Find where the given text appears and provide that cell's center as [x, y] coordinate. 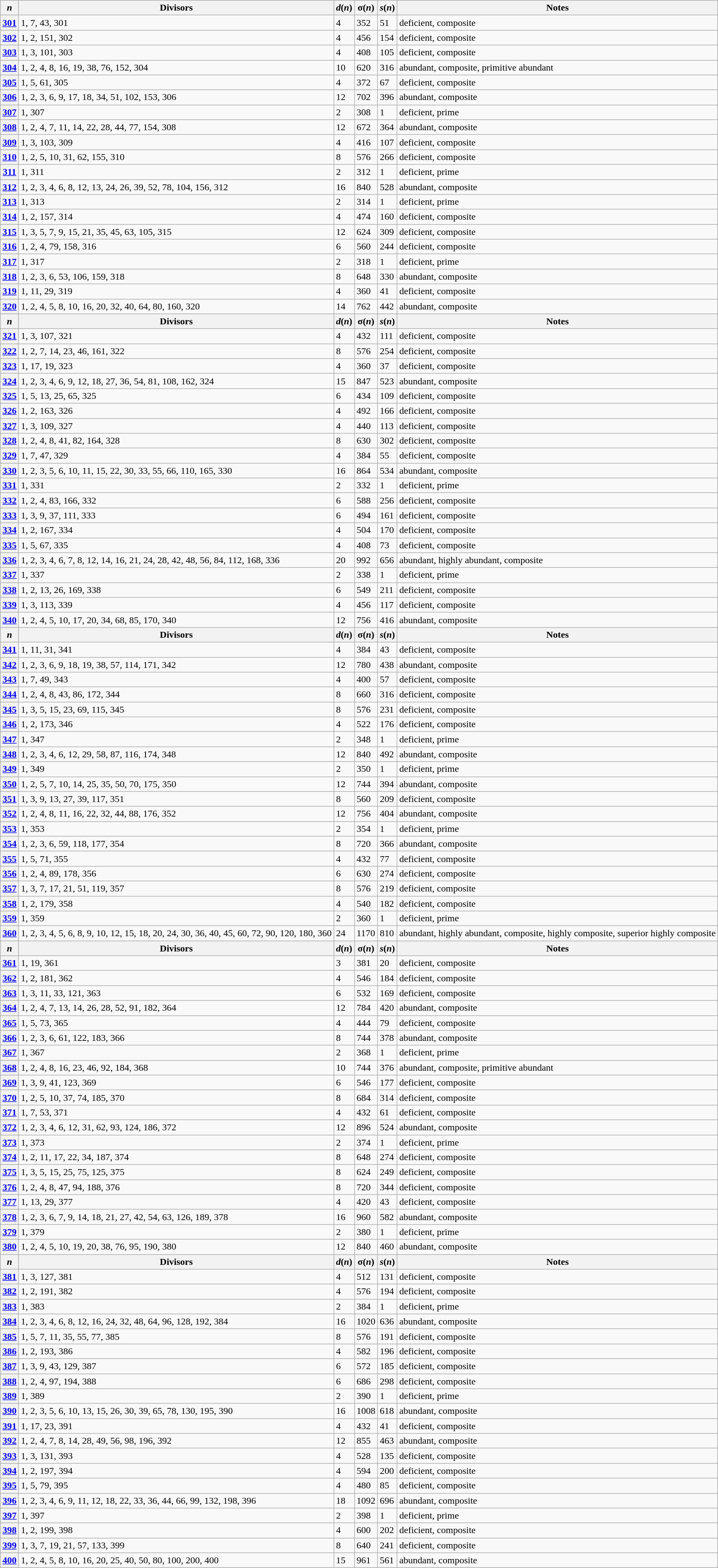
1, 2, 181, 362 [177, 978]
1, 5, 67, 335 [177, 545]
992 [366, 560]
326 [9, 411]
304 [9, 67]
389 [9, 1396]
1, 7, 49, 343 [177, 680]
379 [9, 1232]
24 [344, 933]
1, 373 [177, 1142]
1, 379 [177, 1232]
1, 2, 3, 6, 59, 118, 177, 354 [177, 844]
1, 311 [177, 172]
184 [387, 978]
365 [9, 1023]
1, 2, 173, 346 [177, 724]
176 [387, 724]
1, 2, 3, 4, 6, 9, 12, 18, 27, 36, 54, 81, 108, 162, 324 [177, 381]
377 [9, 1202]
620 [366, 67]
561 [387, 1560]
1, 7, 43, 301 [177, 23]
1, 2, 4, 83, 166, 332 [177, 500]
1, 2, 13, 26, 169, 338 [177, 590]
315 [9, 232]
522 [366, 724]
640 [366, 1545]
334 [9, 530]
367 [9, 1053]
185 [387, 1366]
1, 2, 4, 5, 10, 19, 20, 38, 76, 95, 190, 380 [177, 1247]
202 [387, 1530]
37 [387, 366]
105 [387, 53]
3 [344, 963]
549 [366, 590]
307 [9, 112]
113 [387, 426]
346 [9, 724]
342 [9, 665]
1, 2, 3, 4, 5, 6, 8, 9, 10, 12, 15, 18, 20, 24, 30, 36, 40, 45, 60, 72, 90, 120, 180, 360 [177, 933]
1, 5, 71, 355 [177, 859]
1, 2, 3, 4, 6, 8, 12, 16, 24, 32, 48, 64, 96, 128, 192, 384 [177, 1321]
1, 2, 4, 5, 8, 10, 16, 20, 32, 40, 64, 80, 160, 320 [177, 306]
444 [366, 1023]
702 [366, 97]
810 [387, 933]
298 [387, 1381]
1, 3, 127, 381 [177, 1277]
896 [366, 1127]
51 [387, 23]
301 [9, 23]
600 [366, 1530]
1, 2, 3, 6, 9, 17, 18, 34, 51, 102, 153, 306 [177, 97]
362 [9, 978]
1, 2, 4, 8, 43, 86, 172, 344 [177, 695]
386 [9, 1351]
696 [387, 1501]
434 [366, 396]
166 [387, 411]
336 [9, 560]
1, 3, 7, 17, 21, 51, 119, 357 [177, 888]
345 [9, 709]
1, 3, 9, 43, 129, 387 [177, 1366]
1, 2, 7, 14, 23, 46, 161, 322 [177, 351]
1, 2, 5, 10, 31, 62, 155, 310 [177, 157]
1, 2, 157, 314 [177, 217]
331 [9, 486]
1, 2, 193, 386 [177, 1351]
370 [9, 1097]
373 [9, 1142]
161 [387, 515]
327 [9, 426]
1, 3, 107, 321 [177, 336]
194 [387, 1292]
1, 3, 11, 33, 121, 363 [177, 993]
79 [387, 1023]
1, 7, 53, 371 [177, 1112]
77 [387, 859]
319 [9, 291]
337 [9, 575]
660 [366, 695]
363 [9, 993]
1, 5, 73, 365 [177, 1023]
1, 3, 7, 19, 21, 57, 133, 399 [177, 1545]
1, 3, 5, 7, 9, 15, 21, 35, 45, 63, 105, 315 [177, 232]
1, 3, 131, 393 [177, 1456]
534 [387, 471]
1, 2, 3, 5, 6, 10, 13, 15, 26, 30, 39, 65, 78, 130, 195, 390 [177, 1411]
1, 2, 4, 89, 178, 356 [177, 873]
317 [9, 262]
219 [387, 888]
1, 2, 197, 394 [177, 1471]
1, 383 [177, 1306]
392 [9, 1441]
780 [366, 665]
1, 3, 113, 339 [177, 605]
474 [366, 217]
358 [9, 903]
1, 3, 5, 15, 23, 69, 115, 345 [177, 709]
18 [344, 1501]
266 [387, 157]
1, 2, 4, 8, 11, 16, 22, 32, 44, 88, 176, 352 [177, 814]
504 [366, 530]
480 [366, 1486]
1, 17, 19, 323 [177, 366]
1, 5, 7, 11, 35, 55, 77, 385 [177, 1336]
1, 2, 5, 10, 37, 74, 185, 370 [177, 1097]
359 [9, 919]
540 [366, 903]
1, 2, 3, 4, 6, 7, 8, 12, 14, 16, 21, 24, 28, 42, 48, 56, 84, 112, 168, 336 [177, 560]
1, 389 [177, 1396]
1, 2, 199, 398 [177, 1530]
231 [387, 709]
1, 2, 5, 7, 10, 14, 25, 35, 50, 70, 175, 350 [177, 784]
169 [387, 993]
209 [387, 799]
532 [366, 993]
322 [9, 351]
1, 2, 151, 302 [177, 38]
353 [9, 829]
1, 2, 4, 5, 8, 10, 16, 20, 25, 40, 50, 80, 100, 200, 400 [177, 1560]
357 [9, 888]
636 [387, 1321]
200 [387, 1471]
154 [387, 38]
313 [9, 202]
1, 2, 4, 7, 13, 14, 26, 28, 52, 91, 182, 364 [177, 1008]
1, 2, 3, 6, 53, 106, 159, 318 [177, 276]
1, 7, 47, 329 [177, 456]
1, 2, 4, 8, 41, 82, 164, 328 [177, 441]
961 [366, 1560]
393 [9, 1456]
303 [9, 53]
1008 [366, 1411]
341 [9, 649]
438 [387, 665]
1, 2, 4, 5, 10, 17, 20, 34, 68, 85, 170, 340 [177, 620]
463 [387, 1441]
512 [366, 1277]
305 [9, 82]
361 [9, 963]
abundant, highly abundant, composite [558, 560]
57 [387, 680]
385 [9, 1336]
254 [387, 351]
1, 2, 3, 4, 6, 8, 12, 13, 24, 26, 39, 52, 78, 104, 156, 312 [177, 187]
1, 2, 4, 8, 16, 19, 38, 76, 152, 304 [177, 67]
1, 307 [177, 112]
329 [9, 456]
399 [9, 1545]
382 [9, 1292]
395 [9, 1486]
1, 2, 11, 17, 22, 34, 187, 374 [177, 1157]
618 [387, 1411]
1, 2, 3, 4, 6, 9, 11, 12, 18, 22, 33, 36, 44, 66, 99, 132, 198, 396 [177, 1501]
328 [9, 441]
1, 3, 101, 303 [177, 53]
1, 2, 4, 7, 11, 14, 22, 28, 44, 77, 154, 308 [177, 127]
177 [387, 1082]
864 [366, 471]
249 [387, 1172]
abundant, highly abundant, composite, highly composite, superior highly composite [558, 933]
1, 5, 79, 395 [177, 1486]
1, 353 [177, 829]
371 [9, 1112]
135 [387, 1456]
333 [9, 515]
1, 5, 13, 25, 65, 325 [177, 396]
1, 3, 5, 15, 25, 75, 125, 375 [177, 1172]
1, 2, 4, 79, 158, 316 [177, 247]
310 [9, 157]
656 [387, 560]
388 [9, 1381]
1, 2, 3, 6, 7, 9, 14, 18, 21, 27, 42, 54, 63, 126, 189, 378 [177, 1217]
1, 3, 9, 37, 111, 333 [177, 515]
343 [9, 680]
355 [9, 859]
1, 331 [177, 486]
306 [9, 97]
1, 11, 31, 341 [177, 649]
1, 337 [177, 575]
256 [387, 500]
1, 2, 3, 6, 9, 18, 19, 38, 57, 114, 171, 342 [177, 665]
375 [9, 1172]
1, 2, 191, 382 [177, 1292]
14 [344, 306]
107 [387, 142]
1, 2, 4, 7, 8, 14, 28, 49, 56, 98, 196, 392 [177, 1441]
111 [387, 336]
383 [9, 1306]
325 [9, 396]
1, 2, 179, 358 [177, 903]
1, 5, 61, 305 [177, 82]
1, 2, 3, 6, 61, 122, 183, 366 [177, 1038]
160 [387, 217]
1, 3, 109, 327 [177, 426]
684 [366, 1097]
349 [9, 769]
523 [387, 381]
440 [366, 426]
960 [366, 1217]
369 [9, 1082]
323 [9, 366]
494 [366, 515]
588 [366, 500]
762 [366, 306]
351 [9, 799]
61 [387, 1112]
1, 2, 163, 326 [177, 411]
1, 349 [177, 769]
1, 313 [177, 202]
1, 359 [177, 919]
324 [9, 381]
311 [9, 172]
784 [366, 1008]
1, 11, 29, 319 [177, 291]
244 [387, 247]
1, 3, 9, 13, 27, 39, 117, 351 [177, 799]
404 [387, 814]
686 [366, 1381]
572 [366, 1366]
397 [9, 1515]
1, 2, 4, 8, 16, 23, 46, 92, 184, 368 [177, 1068]
1, 3, 9, 41, 123, 369 [177, 1082]
1, 3, 103, 309 [177, 142]
1092 [366, 1501]
67 [387, 82]
191 [387, 1336]
335 [9, 545]
442 [387, 306]
241 [387, 1545]
1, 397 [177, 1515]
1, 2, 167, 334 [177, 530]
1170 [366, 933]
196 [387, 1351]
1, 2, 3, 5, 6, 10, 11, 15, 22, 30, 33, 55, 66, 110, 165, 330 [177, 471]
594 [366, 1471]
73 [387, 545]
340 [9, 620]
1, 347 [177, 739]
85 [387, 1486]
182 [387, 903]
847 [366, 381]
1, 19, 361 [177, 963]
1, 317 [177, 262]
387 [9, 1366]
1, 13, 29, 377 [177, 1202]
855 [366, 1441]
524 [387, 1127]
391 [9, 1426]
1, 2, 4, 97, 194, 388 [177, 1381]
1, 2, 4, 8, 47, 94, 188, 376 [177, 1187]
1, 2, 3, 4, 6, 12, 31, 62, 93, 124, 186, 372 [177, 1127]
320 [9, 306]
321 [9, 336]
211 [387, 590]
55 [387, 456]
170 [387, 530]
347 [9, 739]
1, 17, 23, 391 [177, 1426]
109 [387, 396]
131 [387, 1277]
672 [366, 127]
117 [387, 605]
356 [9, 873]
460 [387, 1247]
1, 367 [177, 1053]
339 [9, 605]
1, 2, 3, 4, 6, 12, 29, 58, 87, 116, 174, 348 [177, 754]
1020 [366, 1321]
